Scan for the cell matching the given text and deliver its (X, Y) coordinate at center. 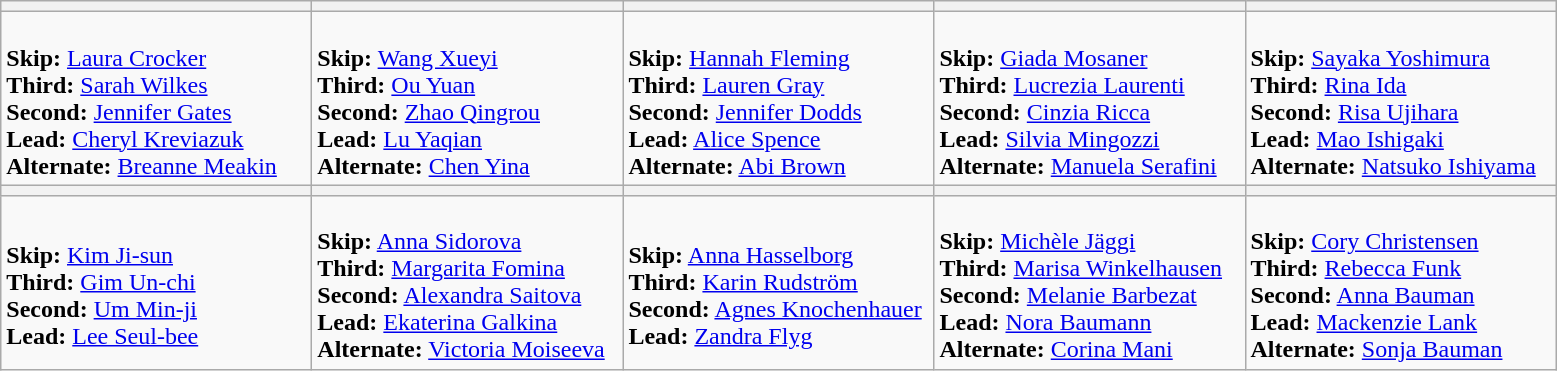
Skip: Wang Xueyi Third: Ou Yuan Second: Zhao Qingrou Lead: Lu Yaqian Alternate: Chen Yina (468, 98)
Skip: Hannah Fleming Third: Lauren Gray Second: Jennifer Dodds Lead: Alice Spence Alternate: Abi Brown (778, 98)
Skip: Kim Ji-sun Third: Gim Un-chi Second: Um Min-ji Lead: Lee Seul-bee (156, 282)
Skip: Anna Hasselborg Third: Karin Rudström Second: Agnes Knochenhauer Lead: Zandra Flyg (778, 282)
Skip: Anna Sidorova Third: Margarita Fomina Second: Alexandra Saitova Lead: Ekaterina Galkina Alternate: Victoria Moiseeva (468, 282)
Skip: Sayaka Yoshimura Third: Rina Ida Second: Risa Ujihara Lead: Mao Ishigaki Alternate: Natsuko Ishiyama (1400, 98)
Skip: Laura Crocker Third: Sarah Wilkes Second: Jennifer Gates Lead: Cheryl Kreviazuk Alternate: Breanne Meakin (156, 98)
Skip: Michèle Jäggi Third: Marisa Winkelhausen Second: Melanie Barbezat Lead: Nora Baumann Alternate: Corina Mani (1090, 282)
Skip: Giada Mosaner Third: Lucrezia Laurenti Second: Cinzia Ricca Lead: Silvia Mingozzi Alternate: Manuela Serafini (1090, 98)
Skip: Cory Christensen Third: Rebecca Funk Second: Anna Bauman Lead: Mackenzie Lank Alternate: Sonja Bauman (1400, 282)
